Output the (X, Y) coordinate of the center of the cell containing the given text.  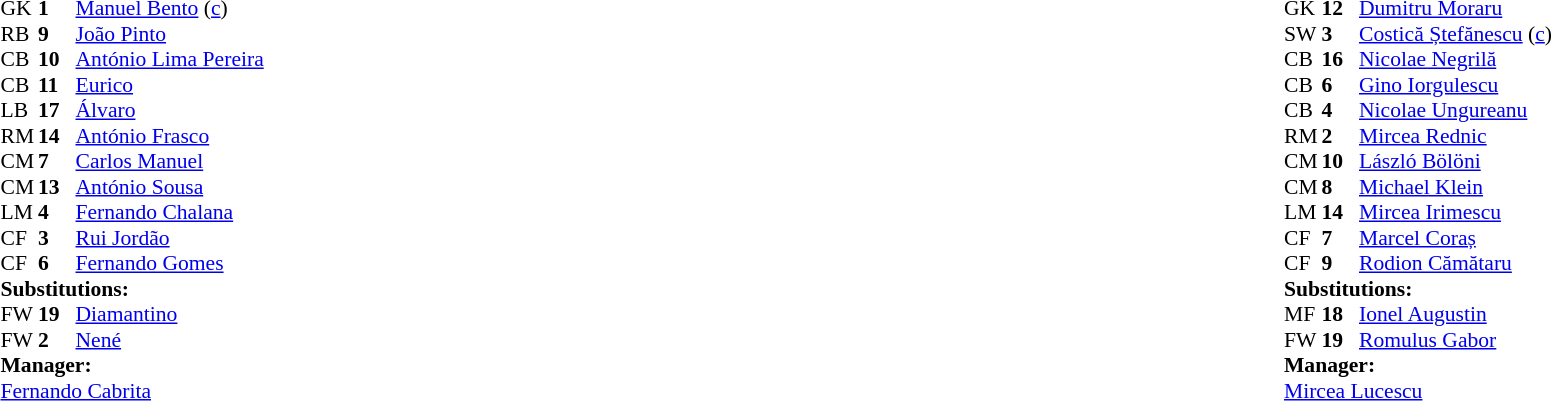
Diamantino (170, 315)
8 (1340, 187)
Álvaro (170, 111)
António Frasco (170, 136)
Fernando Chalana (170, 213)
João Pinto (170, 34)
Carlos Manuel (170, 161)
16 (1340, 59)
António Lima Pereira (170, 59)
Nené (170, 340)
18 (1340, 315)
13 (57, 187)
RB (19, 34)
SW (1303, 34)
Rui Jordão (170, 238)
LB (19, 111)
António Sousa (170, 187)
17 (57, 111)
11 (57, 85)
Fernando Gomes (170, 263)
Substitutions: (132, 289)
Manager: (132, 365)
MF (1303, 315)
Eurico (170, 85)
